Output the (X, Y) coordinate of the center of the cell containing the given text.  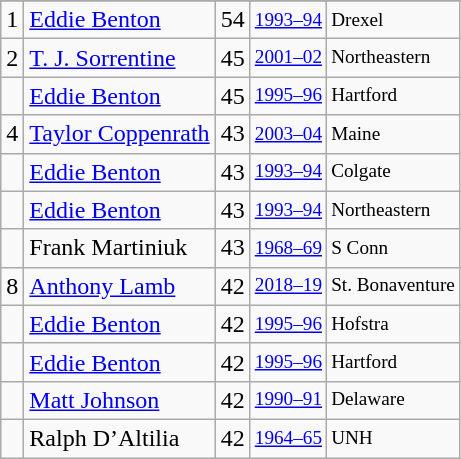
Colgate (394, 172)
St. Bonaventure (394, 286)
Anthony Lamb (120, 286)
54 (232, 20)
Drexel (394, 20)
2 (12, 58)
2003–04 (288, 134)
8 (12, 286)
2001–02 (288, 58)
4 (12, 134)
2018–19 (288, 286)
1990–91 (288, 400)
S Conn (394, 248)
Taylor Coppenrath (120, 134)
Matt Johnson (120, 400)
1964–65 (288, 438)
1 (12, 20)
Ralph D’Altilia (120, 438)
UNH (394, 438)
Maine (394, 134)
Delaware (394, 400)
Hofstra (394, 324)
T. J. Sorrentine (120, 58)
1968–69 (288, 248)
Frank Martiniuk (120, 248)
